From the cell containing the given text, extract its center point as (X, Y) coordinate. 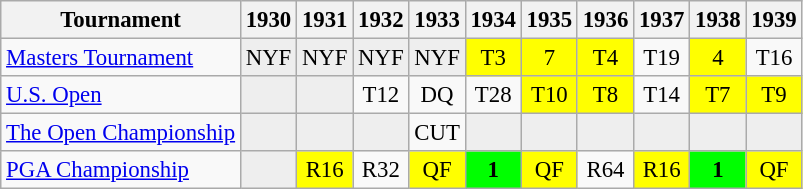
1930 (268, 20)
U.S. Open (121, 95)
1934 (493, 20)
T4 (605, 58)
R32 (381, 170)
1938 (718, 20)
T19 (662, 58)
1933 (437, 20)
CUT (437, 133)
T10 (549, 95)
T14 (662, 95)
T7 (718, 95)
R64 (605, 170)
T8 (605, 95)
T3 (493, 58)
T28 (493, 95)
4 (718, 58)
7 (549, 58)
1931 (325, 20)
1937 (662, 20)
1935 (549, 20)
PGA Championship (121, 170)
T12 (381, 95)
1932 (381, 20)
Masters Tournament (121, 58)
The Open Championship (121, 133)
T16 (774, 58)
Tournament (121, 20)
1939 (774, 20)
T9 (774, 95)
1936 (605, 20)
DQ (437, 95)
